Output the [X, Y] coordinate of the center of the cell containing the given text.  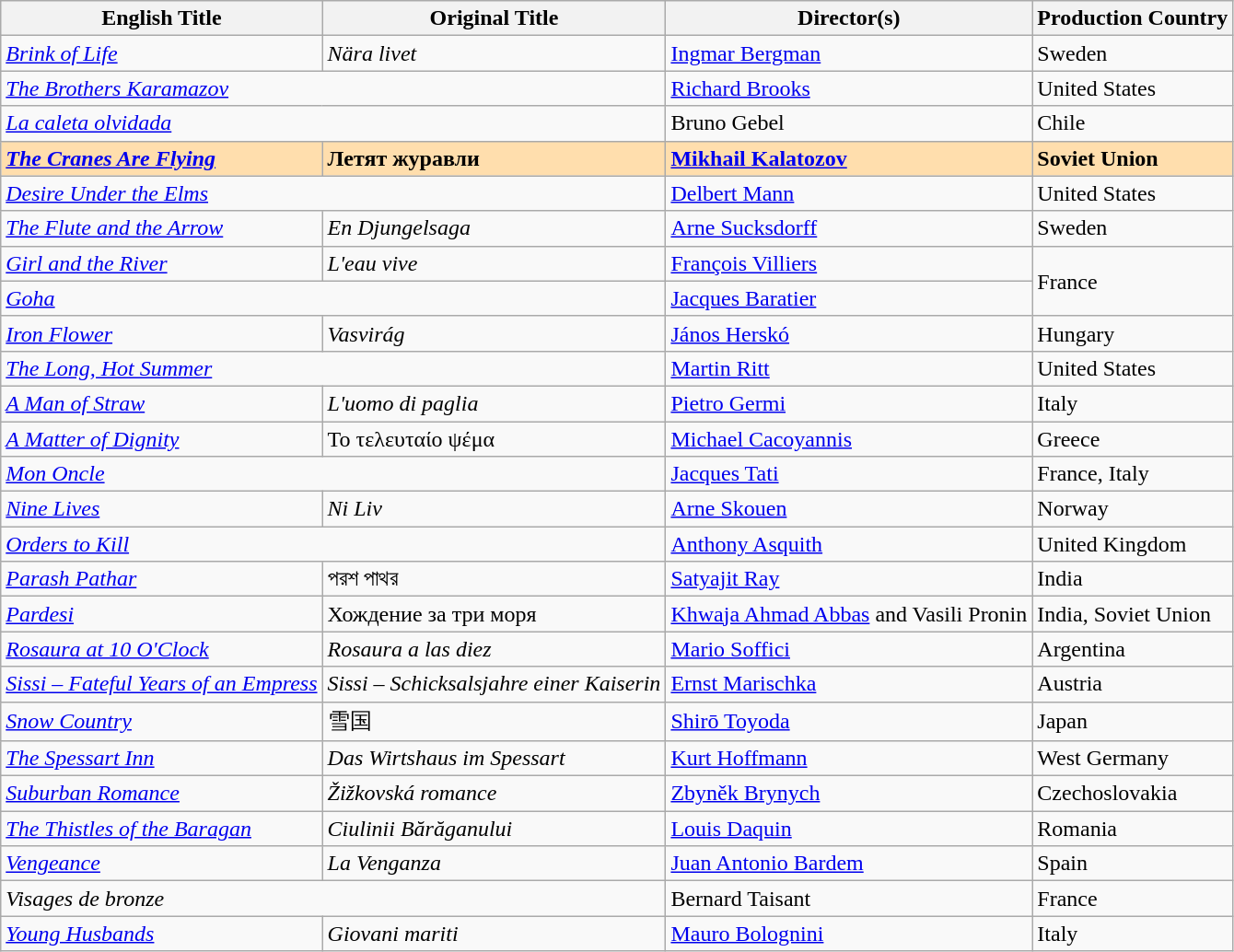
Ingmar Bergman [849, 53]
Director(s) [849, 18]
Nine Lives [162, 509]
Chile [1133, 123]
La Venganza [494, 864]
Louis Daquin [849, 829]
Ni Liv [494, 509]
The Thistles of the Baragan [162, 829]
Das Wirtshaus im Spessart [494, 759]
Suburban Romance [162, 794]
United Kingdom [1133, 544]
India, Soviet Union [1133, 614]
L'eau vive [494, 263]
János Herskó [849, 333]
Mauro Bolognini [849, 934]
Хождение за три моря [494, 614]
Visages de bronze [333, 899]
Bernard Taisant [849, 899]
Khwaja Ahmad Abbas and Vasili Pronin [849, 614]
The Cranes Are Flying [162, 158]
Arne Sucksdorff [849, 228]
The Spessart Inn [162, 759]
Martin Ritt [849, 368]
Vasvirág [494, 333]
The Long, Hot Summer [333, 368]
Soviet Union [1133, 158]
Satyajit Ray [849, 579]
A Man of Straw [162, 403]
En Djungelsaga [494, 228]
Spain [1133, 864]
Sissi – Fateful Years of an Empress [162, 684]
Ciulinii Bărăganului [494, 829]
Parash Pathar [162, 579]
Norway [1133, 509]
François Villiers [849, 263]
Jacques Tati [849, 474]
Jacques Baratier [849, 298]
India [1133, 579]
Shirō Toyoda [849, 722]
Nära livet [494, 53]
Zbyněk Brynych [849, 794]
Young Husbands [162, 934]
English Title [162, 18]
Richard Brooks [849, 88]
Sissi – Schicksalsjahre einer Kaiserin [494, 684]
Argentina [1133, 649]
Hungary [1133, 333]
Austria [1133, 684]
雪国 [494, 722]
Original Title [494, 18]
Japan [1133, 722]
The Flute and the Arrow [162, 228]
Giovani mariti [494, 934]
Kurt Hoffmann [849, 759]
Anthony Asquith [849, 544]
Mon Oncle [333, 474]
La caleta olvidada [333, 123]
L'uomo di paglia [494, 403]
Rosaura a las diez [494, 649]
Žižkovská romance [494, 794]
France, Italy [1133, 474]
Czechoslovakia [1133, 794]
Orders to Kill [333, 544]
Vengeance [162, 864]
Goha [333, 298]
Ernst Marischka [849, 684]
Snow Country [162, 722]
Летят журавли [494, 158]
Pardesi [162, 614]
Delbert Mann [849, 193]
Rosaura at 10 O'Clock [162, 649]
A Matter of Dignity [162, 439]
Mario Soffici [849, 649]
Bruno Gebel [849, 123]
Brink of Life [162, 53]
Iron Flower [162, 333]
পরশ পাথর [494, 579]
Production Country [1133, 18]
Girl and the River [162, 263]
Arne Skouen [849, 509]
Pietro Germi [849, 403]
Greece [1133, 439]
The Brothers Karamazov [333, 88]
Michael Cacoyannis [849, 439]
Mikhail Kalatozov [849, 158]
Το τελευταίο ψέμα [494, 439]
Desire Under the Elms [333, 193]
Juan Antonio Bardem [849, 864]
West Germany [1133, 759]
Romania [1133, 829]
